From the cell containing the given text, extract its center point as [x, y] coordinate. 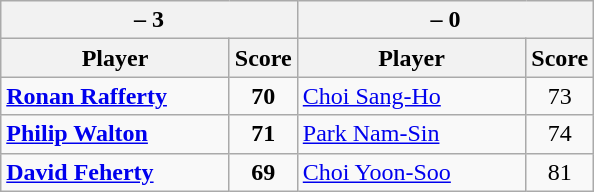
69 [263, 172]
David Feherty [116, 172]
Ronan Rafferty [116, 96]
71 [263, 134]
– 3 [150, 20]
70 [263, 96]
– 0 [446, 20]
73 [560, 96]
Philip Walton [116, 134]
Choi Sang-Ho [412, 96]
81 [560, 172]
Choi Yoon-Soo [412, 172]
Park Nam-Sin [412, 134]
74 [560, 134]
